Return [x, y] of the center of cell containing provided text 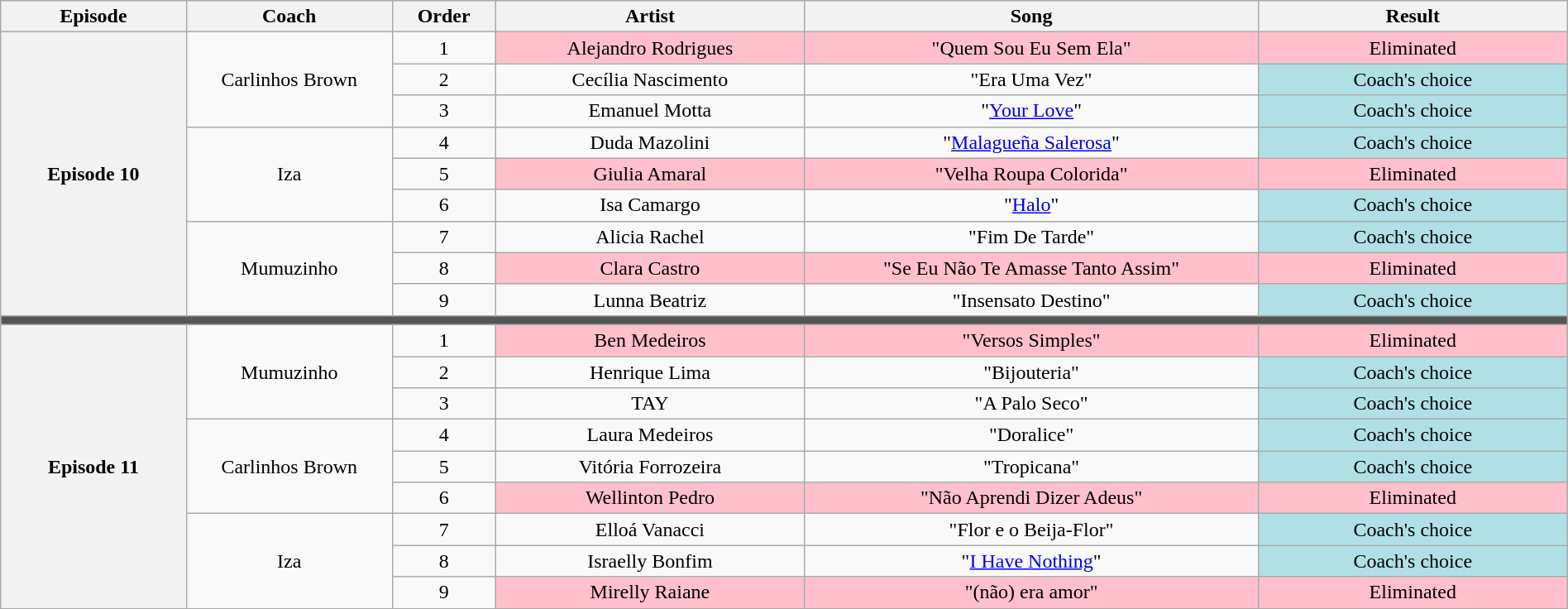
Laura Medeiros [650, 435]
"Não Aprendi Dizer Adeus" [1031, 498]
"Flor e o Beija-Flor" [1031, 530]
Alejandro Rodrigues [650, 48]
Ben Medeiros [650, 340]
"Insensato Destino" [1031, 300]
Order [443, 17]
Coach [289, 17]
Alicia Rachel [650, 237]
Emanuel Motta [650, 111]
Mirelly Raiane [650, 592]
Israelly Bonfim [650, 561]
Artist [650, 17]
TAY [650, 404]
Vitória Forrozeira [650, 467]
"Fim De Tarde" [1031, 237]
Elloá Vanacci [650, 530]
"I Have Nothing" [1031, 561]
Giulia Amaral [650, 174]
Wellinton Pedro [650, 498]
"Versos Simples" [1031, 340]
Clara Castro [650, 268]
Episode 10 [93, 174]
Henrique Lima [650, 372]
Lunna Beatriz [650, 300]
Isa Camargo [650, 205]
Result [1413, 17]
Song [1031, 17]
Duda Mazolini [650, 142]
"Malagueña Salerosa" [1031, 142]
"A Palo Seco" [1031, 404]
"Tropicana" [1031, 467]
Episode 11 [93, 467]
"(não) era amor" [1031, 592]
"Era Uma Vez" [1031, 79]
"Halo" [1031, 205]
"Bijouteria" [1031, 372]
"Velha Roupa Colorida" [1031, 174]
"Doralice" [1031, 435]
"Quem Sou Eu Sem Ela" [1031, 48]
"Your Love" [1031, 111]
Cecília Nascimento [650, 79]
Episode [93, 17]
"Se Eu Não Te Amasse Tanto Assim" [1031, 268]
